Scan for the cell matching the given text and deliver its [X, Y] coordinate at center. 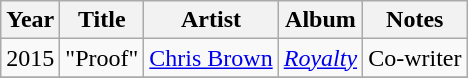
Title [102, 20]
Year [30, 20]
Chris Brown [211, 58]
Royalty [320, 58]
Album [320, 20]
Co-writer [415, 58]
Artist [211, 20]
2015 [30, 58]
"Proof" [102, 58]
Notes [415, 20]
